Detect which cell encompasses the target text, then output its (X, Y) center coordinate. 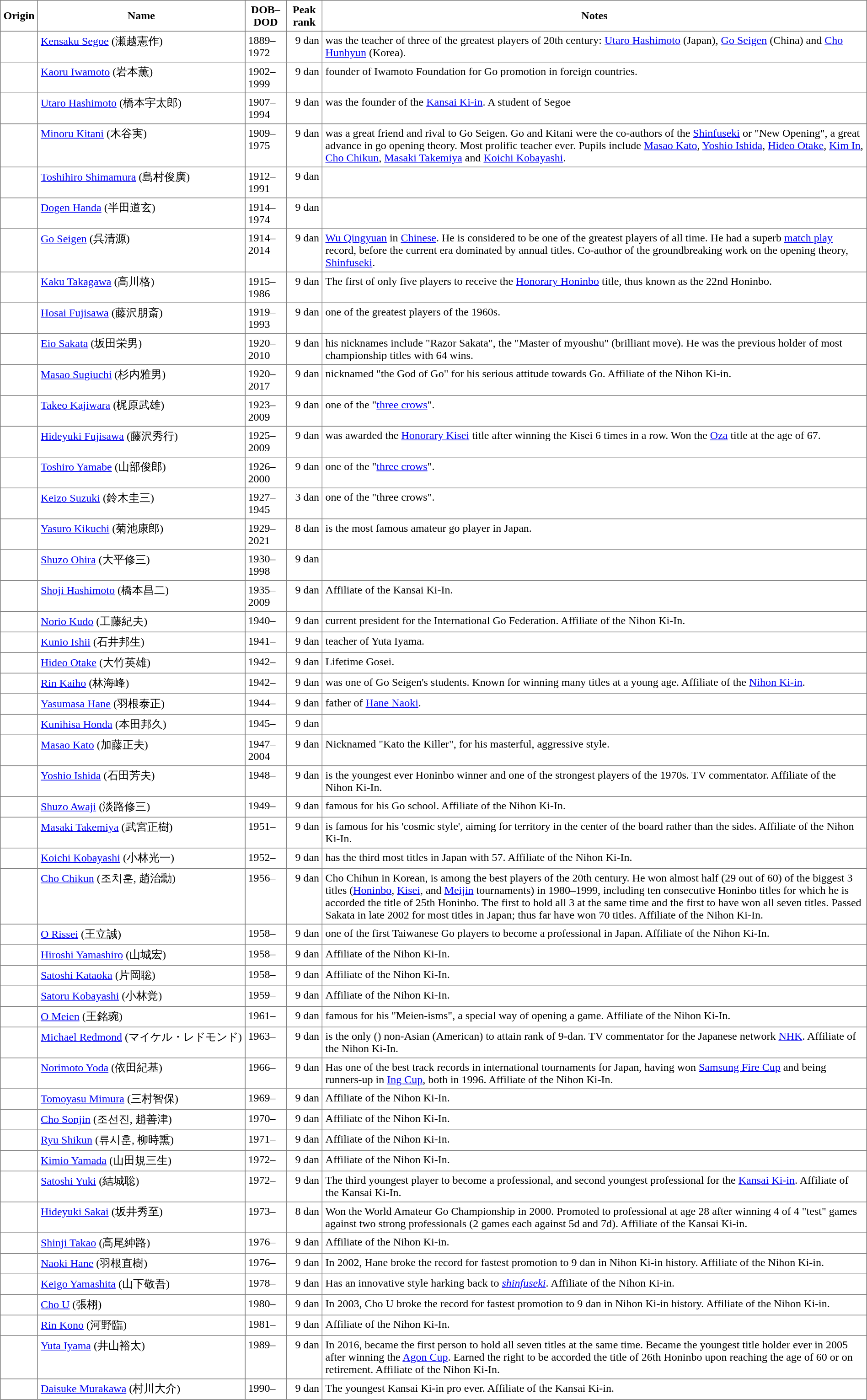
Tomoyasu Mimura (三村智保) (141, 1099)
1909–1975 (266, 145)
Rin Kono (河野臨) (141, 1325)
Lifetime Gosei. (594, 663)
is the only () non-Asian (American) to attain rank of 9-dan. TV commentator for the Japanese network NHK. Affiliate of the Nihon Ki-In. (594, 1042)
Go Seigen (呉清源) (141, 250)
3 dan (305, 503)
Shuzo Ohira (大平修三) (141, 565)
1902–1999 (266, 78)
current president for the International Go Federation. Affiliate of the Nihon Ki-In. (594, 622)
has the third most titles in Japan with 57. Affiliate of the Nihon Ki-In. (594, 859)
famous for his Go school. Affiliate of the Nihon Ki-In. (594, 807)
Hiroshi Yamashiro (山城宏) (141, 955)
Name (141, 16)
is famous for his 'cosmic style', aiming for territory in the center of the board rather than the sides. Affiliate of the Nihon Ki-In. (594, 833)
nicknamed "the God of Go" for his serious attitude towards Go. Affiliate of the Nihon Ki-in. (594, 380)
Utaro Hashimoto (橋本宇太郎) (141, 108)
Satoshi Yuki (結城聡) (141, 1186)
Norio Kudo (工藤紀夫) (141, 622)
1947–2004 (266, 750)
Ryu Shikun (류시훈, 柳時熏) (141, 1140)
Shuzo Awaji (淡路修三) (141, 807)
1952– (266, 859)
1956– (266, 897)
1966– (266, 1074)
1930–1998 (266, 565)
1978– (266, 1284)
Cho Sonjin (조선진, 趙善津) (141, 1119)
1989– (266, 1357)
The youngest Kansai Ki-in pro ever. Affiliate of the Kansai Ki-in. (594, 1389)
Affiliate of the Nihon Ki-in. (594, 1243)
Masao Sugiuchi (杉内雅男) (141, 380)
Kimio Yamada (山田規三生) (141, 1160)
Affiliate of the Kansai Ki-In. (594, 596)
1963– (266, 1042)
The third youngest player to become a professional, and second youngest professional for the Kansai Ki-in. Affiliate of the Kansai Ki-In. (594, 1186)
1920–2010 (266, 349)
1969– (266, 1099)
father of Hane Naoki. (594, 704)
Kaoru Iwamoto (岩本薫) (141, 78)
Yasumasa Hane (羽根泰正) (141, 704)
1919–1993 (266, 318)
O Meien (王銘琬) (141, 1017)
Minoru Kitani (木谷実) (141, 145)
Masao Kato (加藤正夫) (141, 750)
1959– (266, 996)
was awarded the Honorary Kisei title after winning the Kisei 6 times in a row. Won the Oza title at the age of 67. (594, 442)
1990– (266, 1389)
1920–2017 (266, 380)
Naoki Hane (羽根直樹) (141, 1264)
one of the first Taiwanese Go players to become a professional in Japan. Affiliate of the Nihon Ki-In. (594, 935)
Origin (19, 16)
In 2002, Hane broke the record for fastest promotion to 9 dan in Nihon Ki-in history. Affiliate of the Nihon Ki-in. (594, 1264)
Satoshi Kataoka (片岡聡) (141, 976)
founder of Iwamoto Foundation for Go promotion in foreign countries. (594, 78)
1944– (266, 704)
Shinji Takao (高尾紳路) (141, 1243)
1949– (266, 807)
In 2003, Cho U broke the record for fastest promotion to 9 dan in Nihon Ki-in history. Affiliate of the Nihon Ki-in. (594, 1305)
The first of only five players to receive the Honorary Honinbo title, thus known as the 22nd Honinbo. (594, 288)
Michael Redmond (マイケル・レドモンド) (141, 1042)
1945– (266, 724)
Kunihisa Honda (本田邦久) (141, 724)
Masaki Takemiya (武宮正樹) (141, 833)
Shoji Hashimoto (橋本昌二) (141, 596)
O Rissei (王立誠) (141, 935)
teacher of Yuta Iyama. (594, 642)
Cho Chikun (조치훈, 趙治勳) (141, 897)
Toshiro Yamabe (山部俊郎) (141, 473)
Yoshio Ishida (石田芳夫) (141, 781)
Peak rank (305, 16)
1912–1991 (266, 182)
1915–1986 (266, 288)
Eio Sakata (坂田栄男) (141, 349)
is the most famous amateur go player in Japan. (594, 534)
1914–2014 (266, 250)
1951– (266, 833)
Dogen Handa (半田道玄) (141, 214)
1973– (266, 1218)
famous for his "Meien-isms", a special way of opening a game. Affiliate of the Nihon Ki-In. (594, 1017)
one of the greatest players of the 1960s. (594, 318)
1914–1974 (266, 214)
Yasuro Kikuchi (菊池康郎) (141, 534)
his nicknames include "Razor Sakata", the "Master of myoushu" (brilliant move). He was the previous holder of most championship titles with 64 wins. (594, 349)
Daisuke Murakawa (村川大介) (141, 1389)
1929–2021 (266, 534)
Keizo Suzuki (鈴木圭三) (141, 503)
Hideo Otake (大竹英雄) (141, 663)
Hosai Fujisawa (藤沢朋斎) (141, 318)
1981– (266, 1325)
1907–1994 (266, 108)
Nicknamed "Kato the Killer", for his masterful, aggressive style. (594, 750)
1935–2009 (266, 596)
1970– (266, 1119)
1961– (266, 1017)
Keigo Yamashita (山下敬吾) (141, 1284)
was one of Go Seigen's students. Known for winning many titles at a young age. Affiliate of the Nihon Ki-in. (594, 683)
Has an innovative style harking back to shinfuseki. Affiliate of the Nihon Ki-in. (594, 1284)
Kaku Takagawa (高川格) (141, 288)
Rin Kaiho (林海峰) (141, 683)
1927–1945 (266, 503)
1889–1972 (266, 47)
1971– (266, 1140)
Kunio Ishii (石井邦生) (141, 642)
Koichi Kobayashi (小林光一) (141, 859)
1980– (266, 1305)
1941– (266, 642)
Norimoto Yoda (依田紀基) (141, 1074)
Cho U (張栩) (141, 1305)
was the teacher of three of the greatest players of 20th century: Utaro Hashimoto (Japan), Go Seigen (China) and Cho Hunhyun (Korea). (594, 47)
Satoru Kobayashi (小林覚) (141, 996)
Yuta Iyama (井山裕太) (141, 1357)
1923–2009 (266, 411)
is the youngest ever Honinbo winner and one of the strongest players of the 1970s. TV commentator. Affiliate of the Nihon Ki-In. (594, 781)
Hideyuki Sakai (坂井秀至) (141, 1218)
Notes (594, 16)
Kensaku Segoe (瀬越憲作) (141, 47)
DOB–DOD (266, 16)
Toshihiro Shimamura (島村俊廣) (141, 182)
was the founder of the Kansai Ki-in. A student of Segoe (594, 108)
1925–2009 (266, 442)
1940– (266, 622)
1948– (266, 781)
1926–2000 (266, 473)
Takeo Kajiwara (梶原武雄) (141, 411)
Hideyuki Fujisawa (藤沢秀行) (141, 442)
